Search for the cell housing the specified text and yield its (x, y) center coordinate. 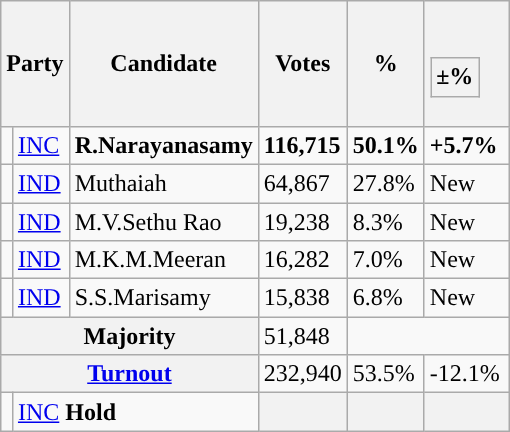
Turnout (130, 374)
-12.1% (466, 374)
M.K.M.Meeran (164, 260)
16,282 (302, 260)
50.1% (386, 145)
53.5% (386, 374)
Party (35, 64)
Candidate (164, 64)
15,838 (302, 298)
INC Hold (135, 412)
INC (40, 145)
R.Narayanasamy (164, 145)
M.V.Sethu Rao (164, 221)
64,867 (302, 183)
51,848 (302, 336)
232,940 (302, 374)
7.0% (386, 260)
Majority (130, 336)
Muthaiah (164, 183)
27.8% (386, 183)
6.8% (386, 298)
116,715 (302, 145)
8.3% (386, 221)
% (386, 64)
+5.7% (466, 145)
S.S.Marisamy (164, 298)
19,238 (302, 221)
Votes (302, 64)
